Capture the cell that displays the provided text and extract its (x, y) central coordinate. 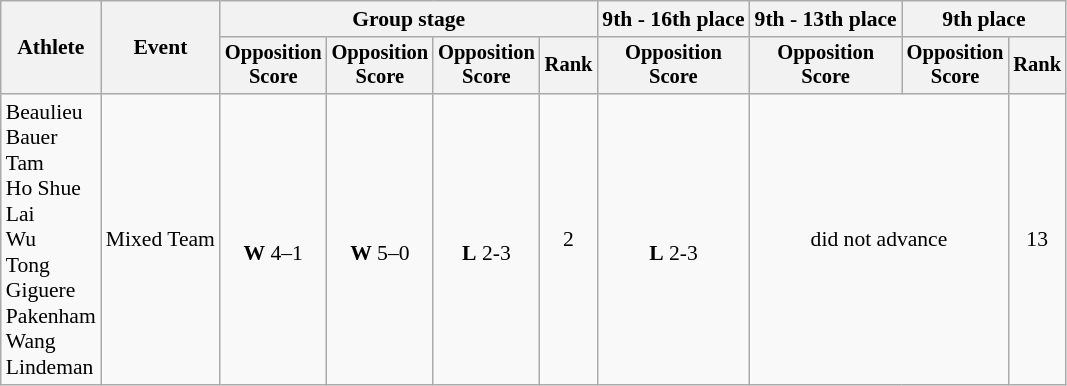
Athlete (51, 48)
W 4–1 (274, 240)
9th place (984, 19)
W 5–0 (380, 240)
2 (569, 240)
Mixed Team (160, 240)
Group stage (408, 19)
9th - 16th place (673, 19)
did not advance (880, 240)
BeaulieuBauerTamHo ShueLaiWuTongGiguerePakenhamWangLindeman (51, 240)
9th - 13th place (826, 19)
13 (1037, 240)
Event (160, 48)
